For the text-containing cell, return its midpoint in [x, y] coordinate format. 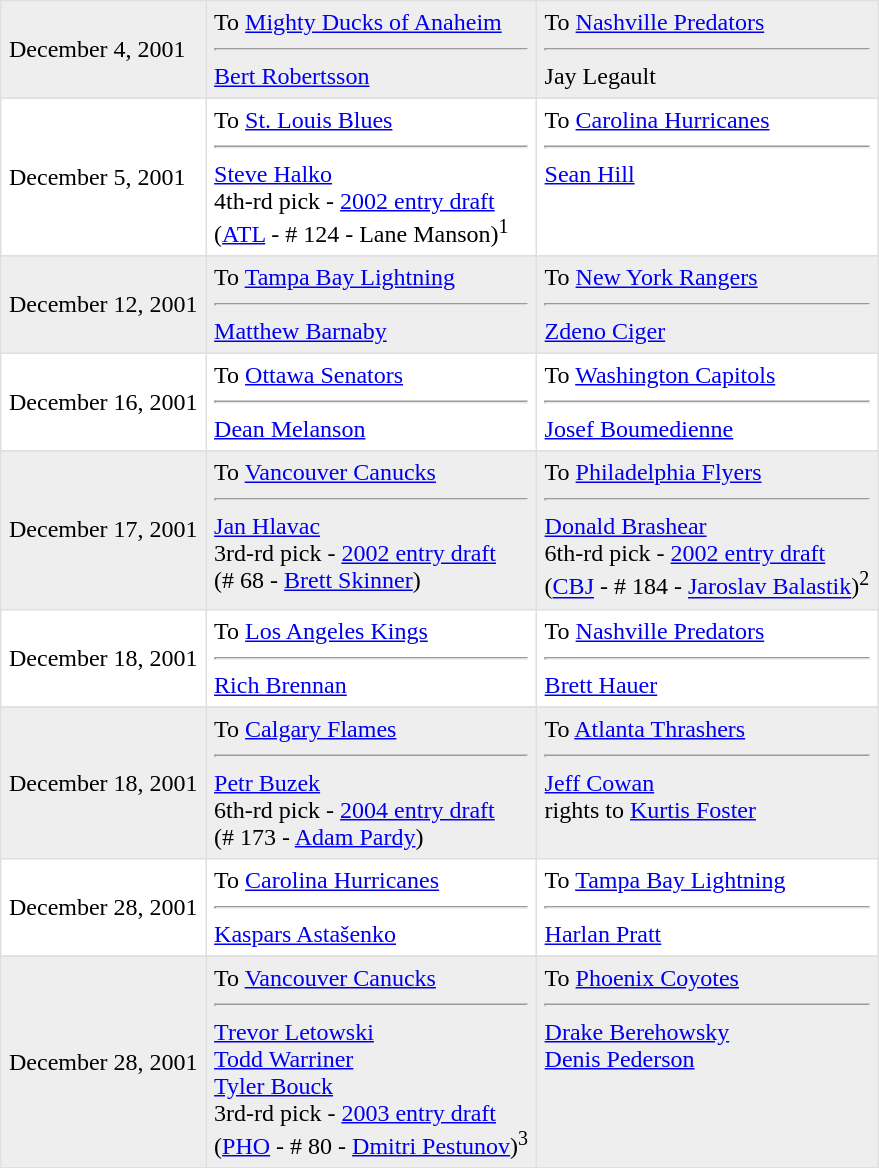
To Calgary Flames Petr Buzek6th-rd pick - 2004 entry draft(# 173 - Adam Pardy) [372, 783]
To Atlanta Thrashers Jeff Cowanrights to Kurtis Foster [706, 783]
To Nashville Predators Jay Legault [706, 50]
To Tampa Bay Lightning Matthew Barnaby [372, 305]
To Phoenix Coyotes Drake BerehowskyDenis Pederson [706, 1062]
To Ottawa Senators Dean Melanson [372, 403]
To Nashville Predators Brett Hauer [706, 658]
December 4, 2001 [104, 50]
To Carolina Hurricanes Sean Hill [706, 177]
December 12, 2001 [104, 305]
December 16, 2001 [104, 403]
To Carolina Hurricanes Kaspars Astašenko [372, 907]
To New York Rangers Zdeno Ciger [706, 305]
December 5, 2001 [104, 177]
To Tampa Bay Lightning Harlan Pratt [706, 907]
To Vancouver Canucks Jan Hlavac3rd-rd pick - 2002 entry draft(# 68 - Brett Skinner) [372, 530]
To Philadelphia Flyers Donald Brashear6th-rd pick - 2002 entry draft(CBJ - # 184 - Jaroslav Balastik)2 [706, 530]
To Vancouver Canucks Trevor LetowskiTodd WarrinerTyler Bouck3rd-rd pick - 2003 entry draft(PHO - # 80 - Dmitri Pestunov)3 [372, 1062]
To St. Louis Blues Steve Halko 4th-rd pick - 2002 entry draft(ATL - # 124 - Lane Manson)1 [372, 177]
To Mighty Ducks of Anaheim Bert Robertsson [372, 50]
To Washington Capitols Josef Boumedienne [706, 403]
December 17, 2001 [104, 530]
To Los Angeles Kings Rich Brennan [372, 658]
